Find where the given text appears and provide that cell's center as [X, Y] coordinate. 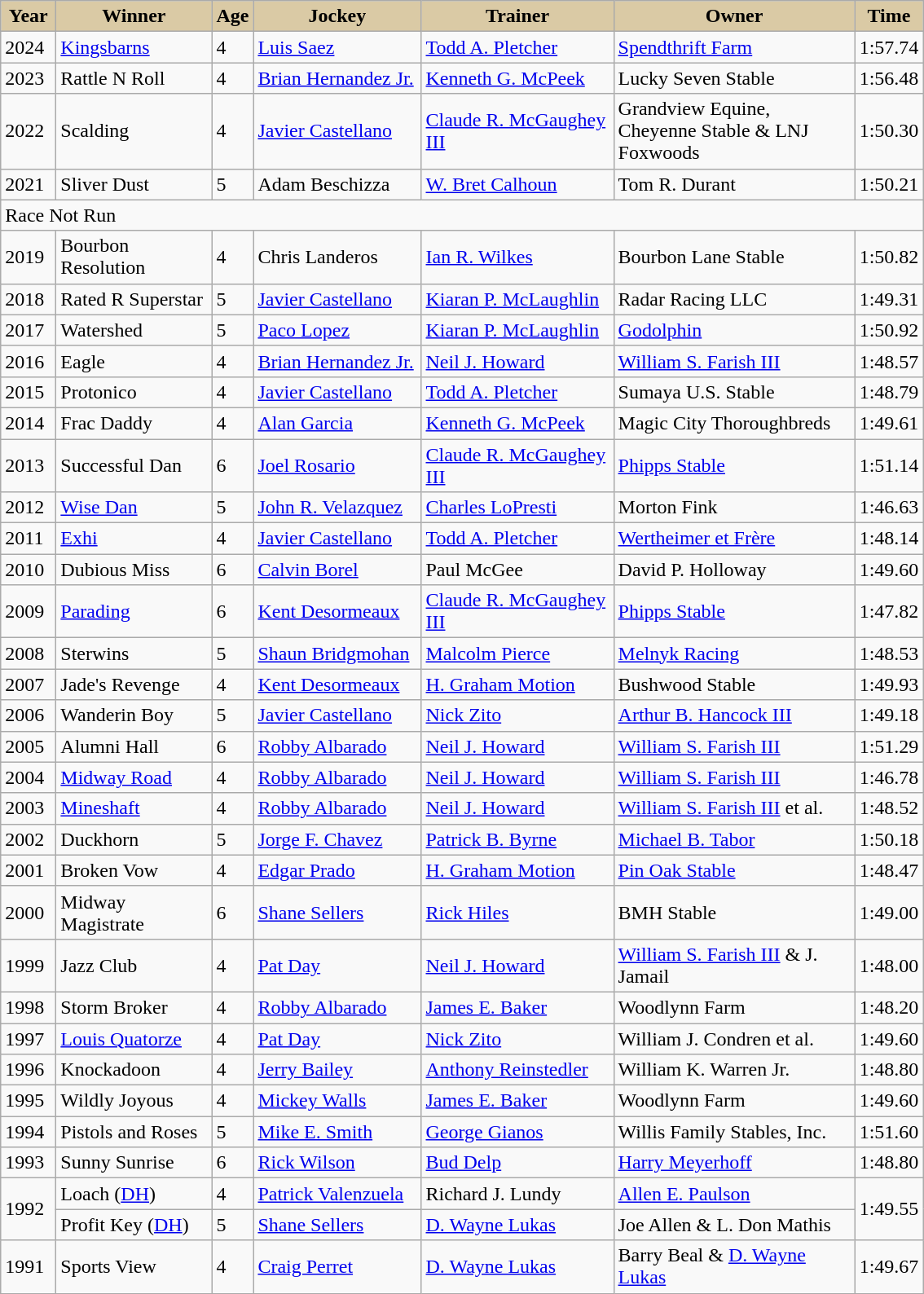
W. Bret Calhoun [517, 184]
1998 [29, 1007]
1:51.29 [889, 746]
2024 [29, 47]
1:50.18 [889, 839]
Grandview Equine, Cheyenne Stable & LNJ Foxwoods [734, 131]
Successful Dan [134, 464]
1:49.93 [889, 684]
Harry Meyerhoff [734, 1163]
1:46.63 [889, 508]
BMH Stable [734, 913]
Spendthrift Farm [734, 47]
Protonico [134, 392]
Midway Magistrate [134, 913]
David P. Holloway [734, 570]
Sumaya U.S. Stable [734, 392]
2022 [29, 131]
Bud Delp [517, 1163]
2011 [29, 539]
Jorge F. Chavez [337, 839]
1995 [29, 1101]
2021 [29, 184]
Alan Garcia [337, 423]
Michael B. Tabor [734, 839]
1:49.31 [889, 299]
1:49.18 [889, 715]
Magic City Thoroughbreds [734, 423]
Malcolm Pierce [517, 654]
Tom R. Durant [734, 184]
Melnyk Racing [734, 654]
Craig Perret [337, 1266]
Broken Vow [134, 870]
1997 [29, 1039]
Barry Beal & D. Wayne Lukas [734, 1266]
Shaun Bridgmohan [337, 654]
Lucky Seven Stable [734, 78]
Wanderin Boy [134, 715]
Calvin Borel [337, 570]
Richard J. Lundy [517, 1194]
Paco Lopez [337, 330]
2003 [29, 808]
1:48.14 [889, 539]
1:51.60 [889, 1132]
1:48.57 [889, 361]
Chris Landeros [337, 257]
2014 [29, 423]
2015 [29, 392]
Loach (DH) [134, 1194]
2019 [29, 257]
Morton Fink [734, 508]
2004 [29, 777]
1:48.52 [889, 808]
Sliver Dust [134, 184]
Time [889, 16]
1:49.67 [889, 1266]
1:57.74 [889, 47]
1:50.30 [889, 131]
Jazz Club [134, 965]
Frac Daddy [134, 423]
Adam Beschizza [337, 184]
2006 [29, 715]
1:50.92 [889, 330]
2007 [29, 684]
Rick Hiles [517, 913]
Bourbon Lane Stable [734, 257]
Joe Allen & L. Don Mathis [734, 1225]
Dubious Miss [134, 570]
Race Not Run [462, 215]
1:47.82 [889, 611]
1:48.20 [889, 1007]
1991 [29, 1266]
Jockey [337, 16]
Allen E. Paulson [734, 1194]
Sports View [134, 1266]
Knockadoon [134, 1070]
Bourbon Resolution [134, 257]
1:49.00 [889, 913]
2017 [29, 330]
Wildly Joyous [134, 1101]
Mike E. Smith [337, 1132]
2013 [29, 464]
1:50.21 [889, 184]
2012 [29, 508]
Alumni Hall [134, 746]
1993 [29, 1163]
Owner [734, 16]
William S. Farish III & J. Jamail [734, 965]
Sterwins [134, 654]
1:49.61 [889, 423]
2008 [29, 654]
1:49.55 [889, 1209]
Rick Wilson [337, 1163]
Joel Rosario [337, 464]
Edgar Prado [337, 870]
Ian R. Wilkes [517, 257]
George Gianos [517, 1132]
Willis Family Stables, Inc. [734, 1132]
William J. Condren et al. [734, 1039]
2016 [29, 361]
William K. Warren Jr. [734, 1070]
Rattle N Roll [134, 78]
Louis Quatorze [134, 1039]
Luis Saez [337, 47]
Mickey Walls [337, 1101]
Duckhorn [134, 839]
Kingsbarns [134, 47]
Exhi [134, 539]
Scalding [134, 131]
Year [29, 16]
Jerry Bailey [337, 1070]
1:48.47 [889, 870]
Paul McGee [517, 570]
2005 [29, 746]
1994 [29, 1132]
Age [233, 16]
2001 [29, 870]
Patrick B. Byrne [517, 839]
Eagle [134, 361]
Charles LoPresti [517, 508]
1:51.14 [889, 464]
1992 [29, 1209]
Wertheimer et Frère [734, 539]
Jade's Revenge [134, 684]
Sunny Sunrise [134, 1163]
Watershed [134, 330]
Arthur B. Hancock III [734, 715]
Rated R Superstar [134, 299]
1999 [29, 965]
Profit Key (DH) [134, 1225]
2018 [29, 299]
2009 [29, 611]
Pin Oak Stable [734, 870]
1:48.00 [889, 965]
William S. Farish III et al. [734, 808]
2023 [29, 78]
Storm Broker [134, 1007]
Radar Racing LLC [734, 299]
Anthony Reinstedler [517, 1070]
Patrick Valenzuela [337, 1194]
2000 [29, 913]
Godolphin [734, 330]
1:50.82 [889, 257]
1:46.78 [889, 777]
1:48.79 [889, 392]
2002 [29, 839]
1:56.48 [889, 78]
Pistols and Roses [134, 1132]
Midway Road [134, 777]
Parading [134, 611]
John R. Velazquez [337, 508]
Trainer [517, 16]
1:48.53 [889, 654]
Wise Dan [134, 508]
2010 [29, 570]
1996 [29, 1070]
Mineshaft [134, 808]
Winner [134, 16]
Bushwood Stable [734, 684]
